Locate the cell with the specified text and output its [x, y] center coordinate. 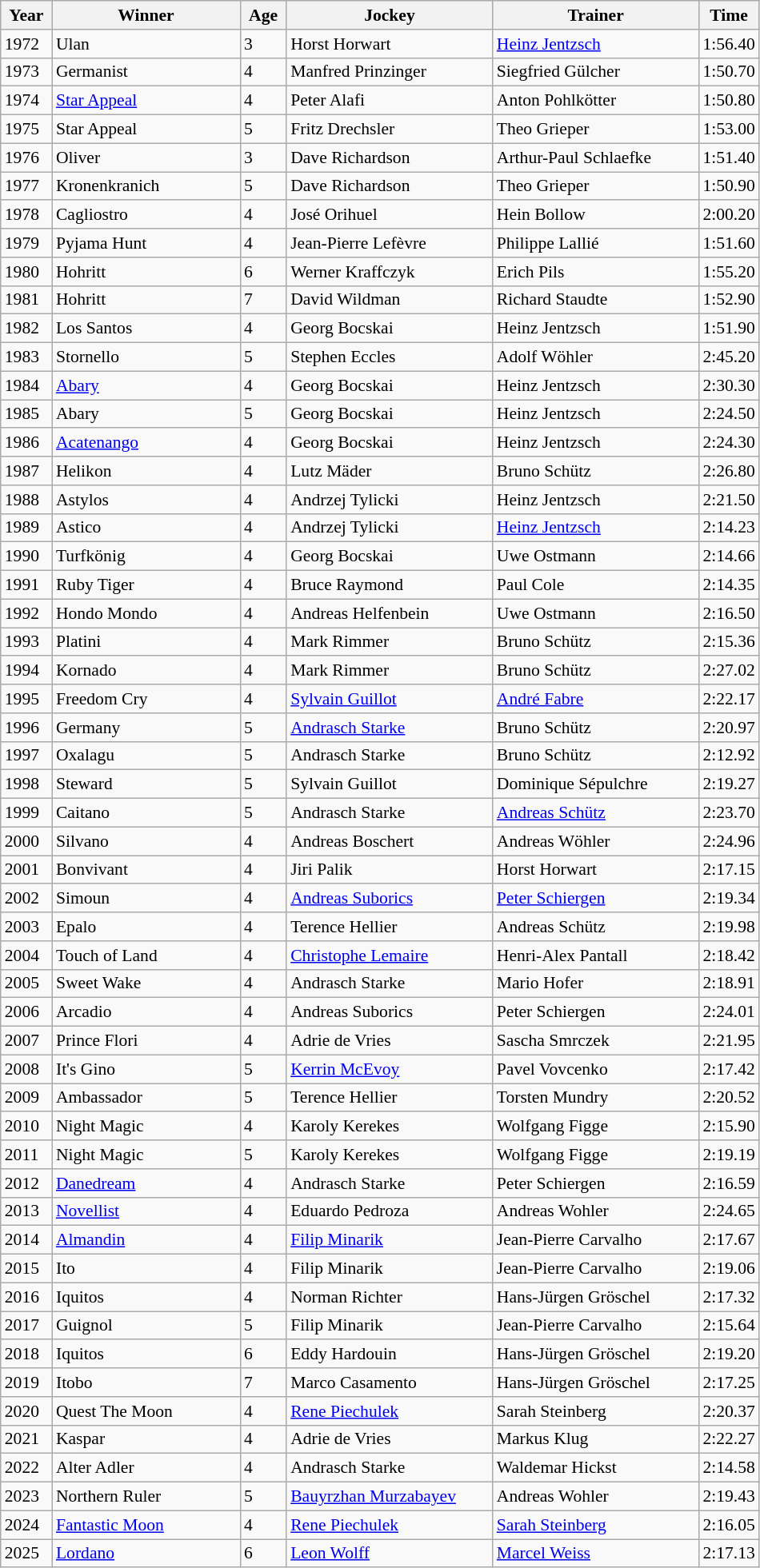
André Fabre [596, 699]
Peter Alafi [390, 101]
1997 [26, 756]
2:15.90 [728, 1127]
1993 [26, 642]
Danedream [146, 1183]
2014 [26, 1240]
1976 [26, 158]
2:00.20 [728, 215]
Novellist [146, 1211]
2021 [26, 1439]
2:24.50 [728, 414]
Northern Ruler [146, 1497]
Astico [146, 528]
2:15.64 [728, 1326]
Pavel Vovcenko [596, 1069]
1977 [26, 186]
Arcadio [146, 1012]
Andreas Helfenbein [390, 613]
1990 [26, 557]
Steward [146, 784]
1987 [26, 471]
Astylos [146, 500]
2:22.17 [728, 699]
1985 [26, 414]
Torsten Mundry [596, 1098]
Eduardo Pedroza [390, 1211]
2000 [26, 841]
Philippe Lallié [596, 243]
Oliver [146, 158]
2015 [26, 1269]
2:30.30 [728, 385]
Adolf Wöhler [596, 357]
2:23.70 [728, 813]
1996 [26, 728]
1979 [26, 243]
2001 [26, 870]
Pyjama Hunt [146, 243]
2:20.37 [728, 1411]
Erich Pils [596, 272]
2:20.97 [728, 728]
2:12.92 [728, 756]
2020 [26, 1411]
2:16.59 [728, 1183]
Jockey [390, 15]
Anton Pohlkötter [596, 101]
Simoun [146, 899]
1989 [26, 528]
Jean-Pierre Lefèvre [390, 243]
2:21.95 [728, 1041]
Platini [146, 642]
2:24.01 [728, 1012]
2010 [26, 1127]
Sweet Wake [146, 983]
2004 [26, 956]
Acatenango [146, 443]
Markus Klug [596, 1439]
Ambassador [146, 1098]
Age [263, 15]
2:24.96 [728, 841]
2:18.91 [728, 983]
1988 [26, 500]
Bruce Raymond [390, 585]
1978 [26, 215]
Manfred Prinzinger [390, 72]
2018 [26, 1355]
2011 [26, 1155]
2:17.13 [728, 1554]
1998 [26, 784]
2:16.05 [728, 1525]
2:14.66 [728, 557]
Sascha Smrczek [596, 1041]
2025 [26, 1554]
Touch of Land [146, 956]
Kronenkranich [146, 186]
Mario Hofer [596, 983]
2:17.32 [728, 1297]
1973 [26, 72]
1991 [26, 585]
1980 [26, 272]
1994 [26, 671]
1975 [26, 130]
Prince Flori [146, 1041]
Germany [146, 728]
2:20.52 [728, 1098]
Leon Wolff [390, 1554]
2:17.15 [728, 870]
Cagliostro [146, 215]
Norman Richter [390, 1297]
1:56.40 [728, 44]
2022 [26, 1468]
1999 [26, 813]
Epalo [146, 927]
2:19.43 [728, 1497]
2012 [26, 1183]
Trainer [596, 15]
Arthur-Paul Schlaefke [596, 158]
1:50.90 [728, 186]
1:51.90 [728, 329]
Time [728, 15]
Bonvivant [146, 870]
2:19.27 [728, 784]
Caitano [146, 813]
Siegfried Gülcher [596, 72]
2:17.25 [728, 1382]
Freedom Cry [146, 699]
2:19.20 [728, 1355]
Paul Cole [596, 585]
Andreas Boschert [390, 841]
2:21.50 [728, 500]
2:14.23 [728, 528]
Oxalagu [146, 756]
2006 [26, 1012]
Kaspar [146, 1439]
1984 [26, 385]
Jiri Palik [390, 870]
Kerrin McEvoy [390, 1069]
Stornello [146, 357]
2:17.42 [728, 1069]
2:15.36 [728, 642]
Quest The Moon [146, 1411]
2:27.02 [728, 671]
Germanist [146, 72]
It's Gino [146, 1069]
David Wildman [390, 300]
Andreas Wöhler [596, 841]
Silvano [146, 841]
1972 [26, 44]
2:24.65 [728, 1211]
2:22.27 [728, 1439]
2:19.98 [728, 927]
Waldemar Hickst [596, 1468]
1992 [26, 613]
Alter Adler [146, 1468]
Winner [146, 15]
1995 [26, 699]
1983 [26, 357]
2:19.06 [728, 1269]
2:14.35 [728, 585]
1:52.90 [728, 300]
1:53.00 [728, 130]
2:26.80 [728, 471]
1974 [26, 101]
Hondo Mondo [146, 613]
2:14.58 [728, 1468]
1982 [26, 329]
Marcel Weiss [596, 1554]
2002 [26, 899]
1981 [26, 300]
Kornado [146, 671]
2005 [26, 983]
Lordano [146, 1554]
2003 [26, 927]
1:50.70 [728, 72]
2019 [26, 1382]
2009 [26, 1098]
Ito [146, 1269]
Turfkönig [146, 557]
1:51.60 [728, 243]
Eddy Hardouin [390, 1355]
Year [26, 15]
Lutz Mäder [390, 471]
1:51.40 [728, 158]
Bauyrzhan Murzabayev [390, 1497]
2024 [26, 1525]
Hein Bollow [596, 215]
Fritz Drechsler [390, 130]
Almandin [146, 1240]
Henri-Alex Pantall [596, 956]
2:17.67 [728, 1240]
2007 [26, 1041]
Dominique Sépulchre [596, 784]
Los Santos [146, 329]
1:55.20 [728, 272]
Ruby Tiger [146, 585]
2:19.34 [728, 899]
2:45.20 [728, 357]
1:50.80 [728, 101]
Helikon [146, 471]
2023 [26, 1497]
2:24.30 [728, 443]
2:16.50 [728, 613]
Richard Staudte [596, 300]
2008 [26, 1069]
Stephen Eccles [390, 357]
2016 [26, 1297]
Fantastic Moon [146, 1525]
Ulan [146, 44]
Itobo [146, 1382]
Guignol [146, 1326]
2:18.42 [728, 956]
2:19.19 [728, 1155]
2013 [26, 1211]
Werner Kraffczyk [390, 272]
José Orihuel [390, 215]
Marco Casamento [390, 1382]
Christophe Lemaire [390, 956]
2017 [26, 1326]
1986 [26, 443]
